For the text-containing cell, return its midpoint in (X, Y) coordinate format. 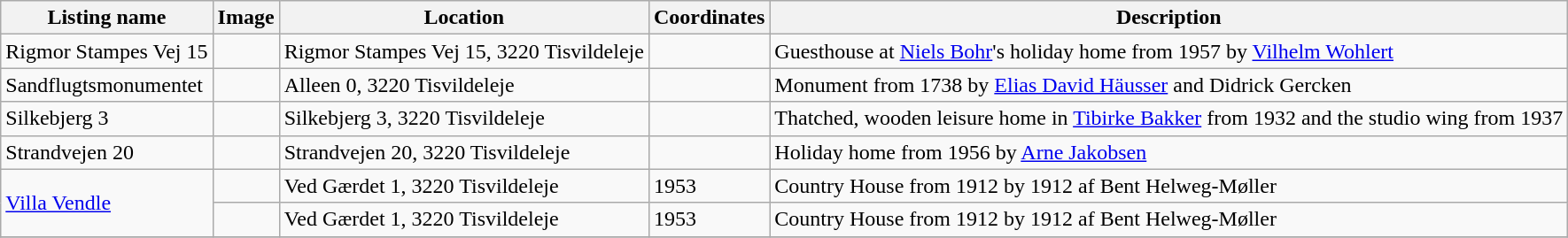
Villa Vendle (106, 203)
Sandflugtsmonumentet (106, 85)
Rigmor Stampes Vej 15, 3220 Tisvildeleje (464, 51)
Holiday home from 1956 by Arne Jakobsen (1169, 152)
Thatched, wooden leisure home in Tibirke Bakker from 1932 and the studio wing from 1937 (1169, 119)
Silkebjerg 3, 3220 Tisvildeleje (464, 119)
Listing name (106, 18)
Description (1169, 18)
Alleen 0, 3220 Tisvildeleje (464, 85)
Strandvejen 20 (106, 152)
Strandvejen 20, 3220 Tisvildeleje (464, 152)
Location (464, 18)
Image (246, 18)
Guesthouse at Niels Bohr's holiday home from 1957 by Vilhelm Wohlert (1169, 51)
Coordinates (709, 18)
Rigmor Stampes Vej 15 (106, 51)
Silkebjerg 3 (106, 119)
Monument from 1738 by Elias David Häusser and Didrick Gercken (1169, 85)
